Find where the given text appears and provide that cell's center as (X, Y) coordinate. 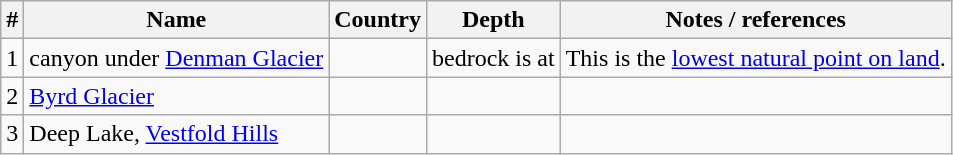
# (12, 20)
2 (12, 96)
Deep Lake, Vestfold Hills (176, 134)
bedrock is at (493, 58)
1 (12, 58)
3 (12, 134)
Name (176, 20)
This is the lowest natural point on land. (756, 58)
Country (378, 20)
Notes / references (756, 20)
Byrd Glacier (176, 96)
canyon under Denman Glacier (176, 58)
Depth (493, 20)
